Return the (x, y) coordinate for the center point of the cell that contains the specified text.  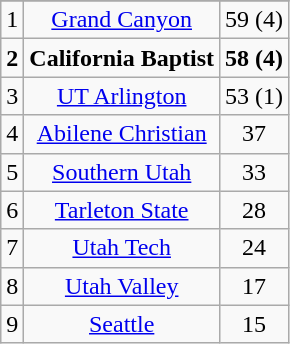
6 (12, 210)
9 (12, 324)
7 (12, 248)
37 (254, 134)
UT Arlington (122, 96)
Utah Valley (122, 286)
Grand Canyon (122, 20)
8 (12, 286)
2 (12, 58)
59 (4) (254, 20)
1 (12, 20)
5 (12, 172)
Utah Tech (122, 248)
15 (254, 324)
Abilene Christian (122, 134)
Southern Utah (122, 172)
28 (254, 210)
58 (4) (254, 58)
Tarleton State (122, 210)
4 (12, 134)
17 (254, 286)
53 (1) (254, 96)
3 (12, 96)
33 (254, 172)
Seattle (122, 324)
California Baptist (122, 58)
24 (254, 248)
